Provide the (x, y) coordinate of the cell's center where the given text is located.  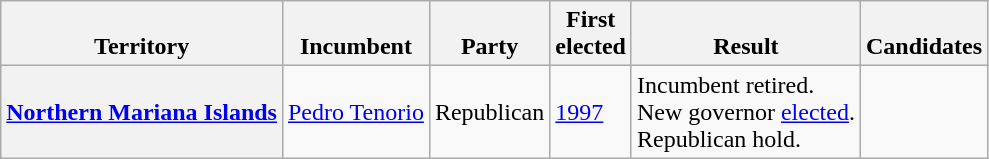
Pedro Tenorio (356, 112)
Firstelected (591, 34)
Party (489, 34)
Candidates (924, 34)
Result (746, 34)
Incumbent retired.New governor elected.Republican hold. (746, 112)
1997 (591, 112)
Territory (142, 34)
Republican (489, 112)
Northern Mariana Islands (142, 112)
Incumbent (356, 34)
